Provide the [X, Y] coordinate of the cell's center where the given text is located.  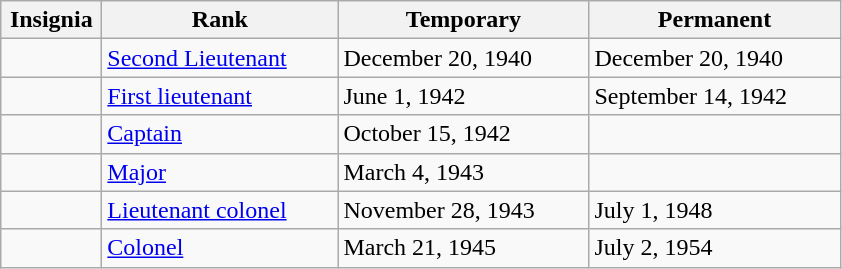
Permanent [714, 20]
First lieutenant [220, 96]
September 14, 1942 [714, 96]
March 21, 1945 [464, 248]
March 4, 1943 [464, 172]
Captain [220, 134]
October 15, 1942 [464, 134]
Lieutenant colonel [220, 210]
November 28, 1943 [464, 210]
Second Lieutenant [220, 58]
Colonel [220, 248]
Insignia [52, 20]
July 2, 1954 [714, 248]
June 1, 1942 [464, 96]
July 1, 1948 [714, 210]
Temporary [464, 20]
Major [220, 172]
Rank [220, 20]
